Extract the (X, Y) coordinate from the center of the cell holding the provided text.  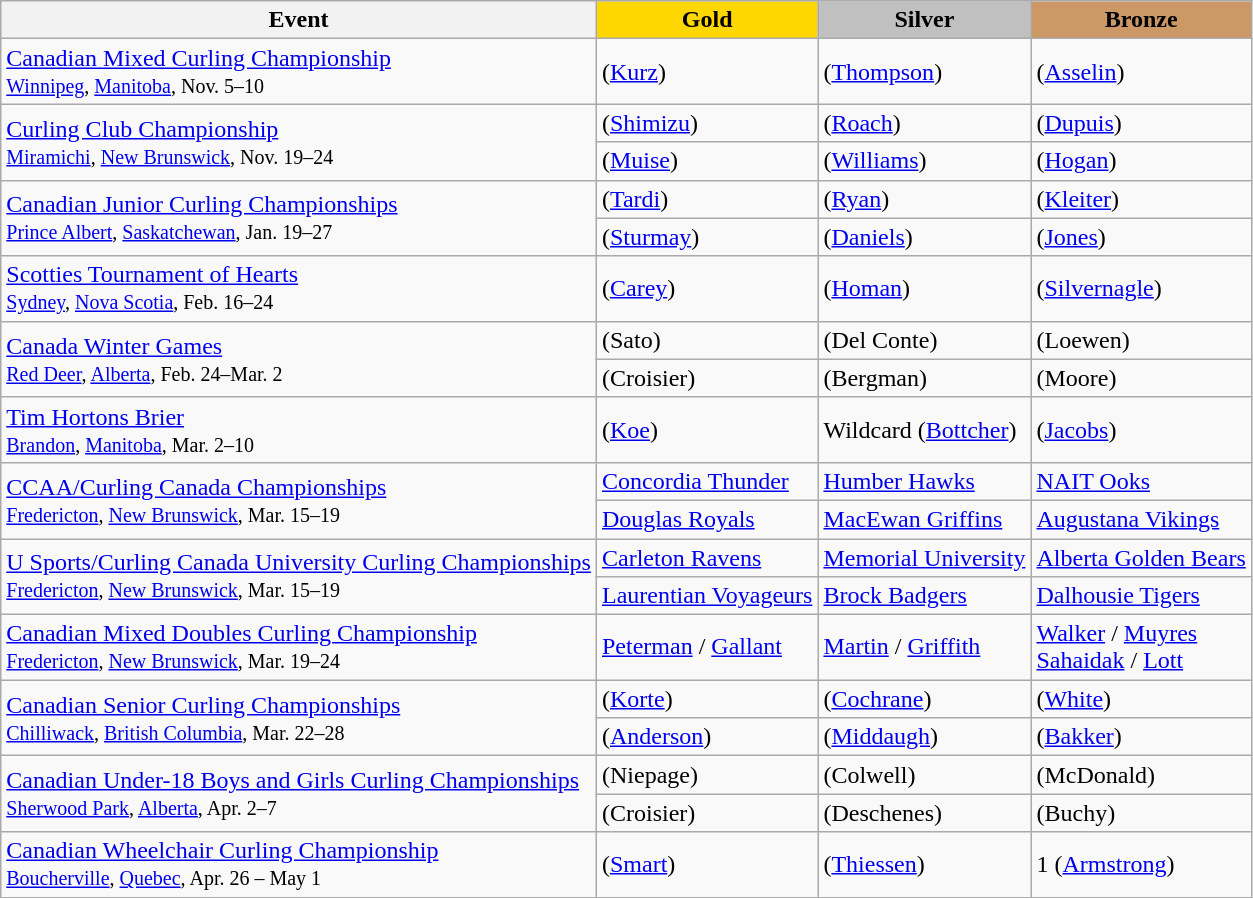
Concordia Thunder (706, 481)
Laurentian Voyageurs (706, 596)
NAIT Ooks (1141, 481)
(White) (1141, 699)
(Thiessen) (924, 864)
(Cochrane) (924, 699)
(Moore) (1141, 378)
Carleton Ravens (706, 557)
Canadian Mixed Curling Championship Winnipeg, Manitoba, Nov. 5–10 (299, 72)
Canada Winter Games Red Deer, Alberta, Feb. 24–Mar. 2 (299, 359)
Scotties Tournament of Hearts Sydney, Nova Scotia, Feb. 16–24 (299, 288)
(Tardi) (706, 199)
(Carey) (706, 288)
Canadian Junior Curling Championships Prince Albert, Saskatchewan, Jan. 19–27 (299, 218)
(Homan) (924, 288)
(Williams) (924, 161)
Canadian Mixed Doubles Curling Championship Fredericton, New Brunswick, Mar. 19–24 (299, 648)
Augustana Vikings (1141, 519)
Bronze (1141, 20)
1 (Armstrong) (1141, 864)
CCAA/Curling Canada Championships Fredericton, New Brunswick, Mar. 15–19 (299, 500)
(Anderson) (706, 737)
(Silvernagle) (1141, 288)
(Deschenes) (924, 813)
(Ryan) (924, 199)
(Koe) (706, 430)
(Muise) (706, 161)
(Smart) (706, 864)
Canadian Under-18 Boys and Girls Curling Championships Sherwood Park, Alberta, Apr. 2–7 (299, 794)
Martin / Griffith (924, 648)
(Loewen) (1141, 340)
(McDonald) (1141, 775)
(Bergman) (924, 378)
(Dupuis) (1141, 123)
Peterman / Gallant (706, 648)
(Sato) (706, 340)
(Kurz) (706, 72)
(Jacobs) (1141, 430)
(Middaugh) (924, 737)
U Sports/Curling Canada University Curling Championships Fredericton, New Brunswick, Mar. 15–19 (299, 576)
(Niepage) (706, 775)
(Korte) (706, 699)
Douglas Royals (706, 519)
Curling Club Championship Miramichi, New Brunswick, Nov. 19–24 (299, 142)
(Hogan) (1141, 161)
(Sturmay) (706, 237)
Canadian Senior Curling Championships Chilliwack, British Columbia, Mar. 22–28 (299, 718)
MacEwan Griffins (924, 519)
Brock Badgers (924, 596)
Event (299, 20)
Canadian Wheelchair Curling Championship Boucherville, Quebec, Apr. 26 – May 1 (299, 864)
(Daniels) (924, 237)
Memorial University (924, 557)
Humber Hawks (924, 481)
(Bakker) (1141, 737)
(Thompson) (924, 72)
Dalhousie Tigers (1141, 596)
Walker / Muyres Sahaidak / Lott (1141, 648)
Silver (924, 20)
(Buchy) (1141, 813)
(Asselin) (1141, 72)
(Del Conte) (924, 340)
Tim Hortons Brier Brandon, Manitoba, Mar. 2–10 (299, 430)
(Jones) (1141, 237)
(Colwell) (924, 775)
(Shimizu) (706, 123)
Gold (706, 20)
Wildcard (Bottcher) (924, 430)
(Roach) (924, 123)
(Kleiter) (1141, 199)
Alberta Golden Bears (1141, 557)
